Extract the [X, Y] coordinate from the center of the cell holding the provided text.  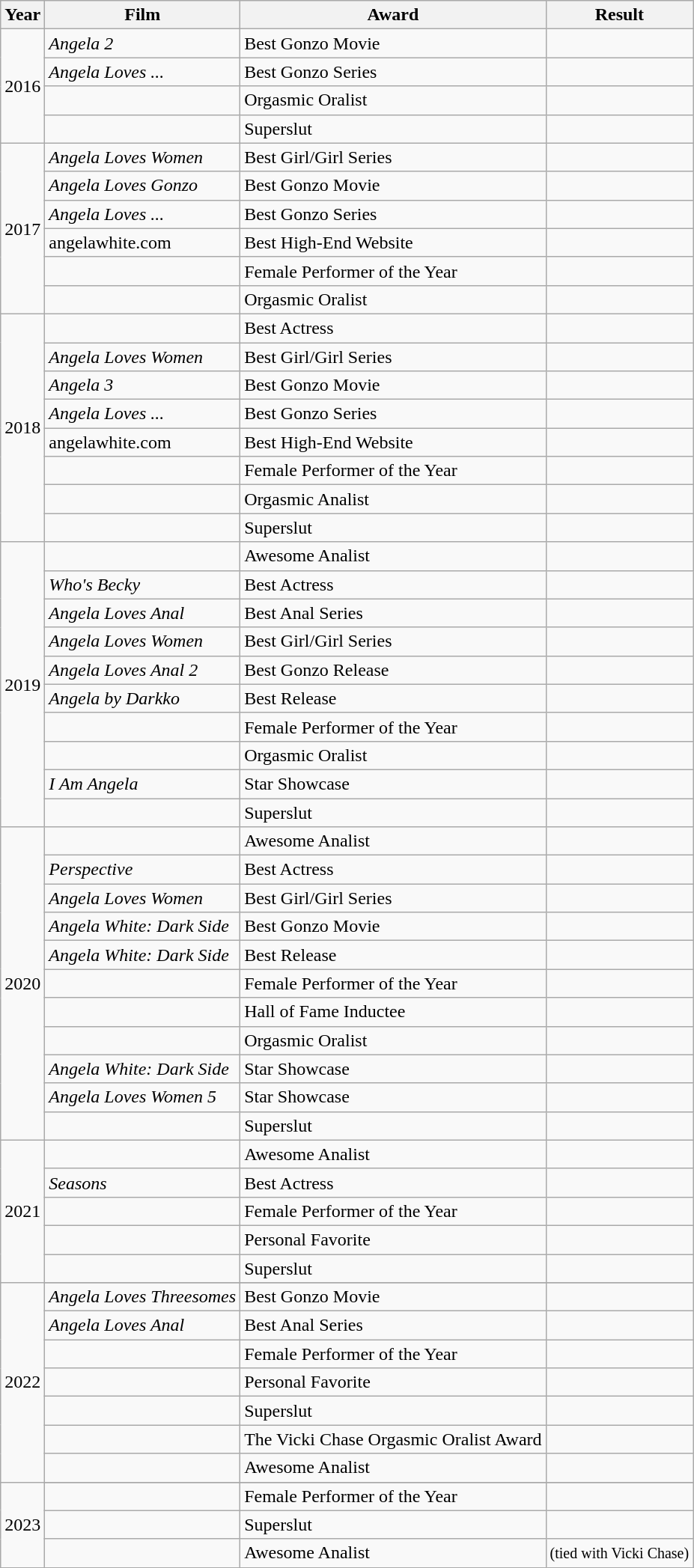
2021 [22, 1211]
(tied with Vicki Chase) [620, 1553]
Perspective [142, 870]
Angela by Darkko [142, 698]
Who's Becky [142, 585]
Angela Loves Threesomes [142, 1297]
Angela 2 [142, 43]
2020 [22, 983]
Film [142, 15]
Angela Loves Women 5 [142, 1097]
Orgasmic Analist [393, 499]
2022 [22, 1382]
2018 [22, 427]
2023 [22, 1525]
2017 [22, 228]
Best Gonzo Release [393, 670]
Hall of Fame Inductee [393, 1012]
2016 [22, 86]
Angela 3 [142, 385]
The Vicki Chase Orgasmic Oralist Award [393, 1439]
2019 [22, 684]
I Am Angela [142, 784]
Angela Loves Gonzo [142, 186]
Seasons [142, 1183]
Award [393, 15]
Angela Loves Anal 2 [142, 670]
Result [620, 15]
Year [22, 15]
